Locate the cell with the specified text and output its (x, y) center coordinate. 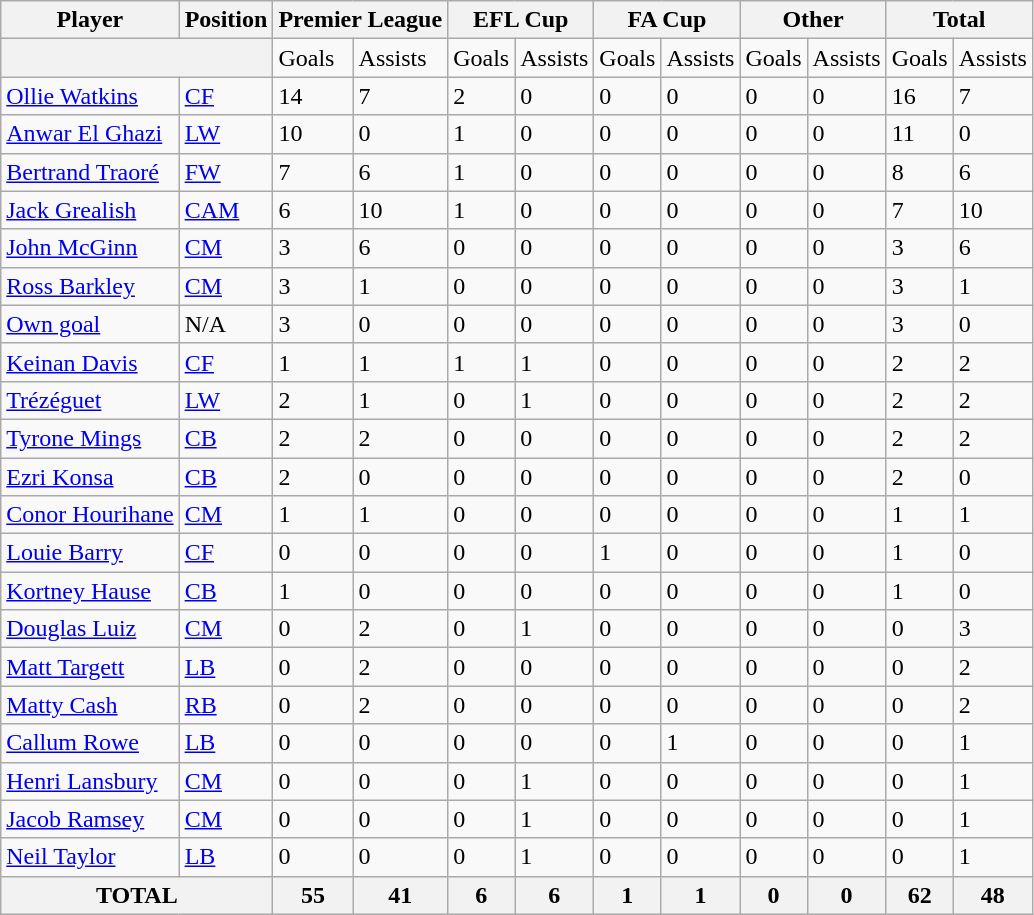
Position (226, 20)
EFL Cup (521, 20)
14 (313, 96)
Henri Lansbury (90, 781)
TOTAL (137, 895)
62 (920, 895)
8 (920, 172)
41 (400, 895)
Tyrone Mings (90, 438)
48 (992, 895)
CAM (226, 210)
Jack Grealish (90, 210)
FW (226, 172)
Other (813, 20)
Trézéguet (90, 400)
FA Cup (667, 20)
Ezri Konsa (90, 477)
55 (313, 895)
Kortney Hause (90, 591)
N/A (226, 324)
Bertrand Traoré (90, 172)
Ross Barkley (90, 286)
11 (920, 134)
RB (226, 705)
Douglas Luiz (90, 629)
Matty Cash (90, 705)
Anwar El Ghazi (90, 134)
Neil Taylor (90, 857)
Callum Rowe (90, 743)
John McGinn (90, 248)
Ollie Watkins (90, 96)
Premier League (360, 20)
Total (959, 20)
16 (920, 96)
Louie Barry (90, 553)
Own goal (90, 324)
Player (90, 20)
Matt Targett (90, 667)
Jacob Ramsey (90, 819)
Conor Hourihane (90, 515)
Keinan Davis (90, 362)
